Detect which cell encompasses the target text, then output its [x, y] center coordinate. 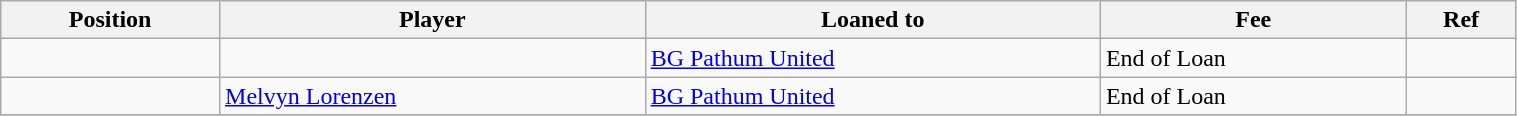
Loaned to [872, 20]
Position [110, 20]
Melvyn Lorenzen [433, 96]
Fee [1253, 20]
Ref [1461, 20]
Player [433, 20]
